For the text-containing cell, return its midpoint in [x, y] coordinate format. 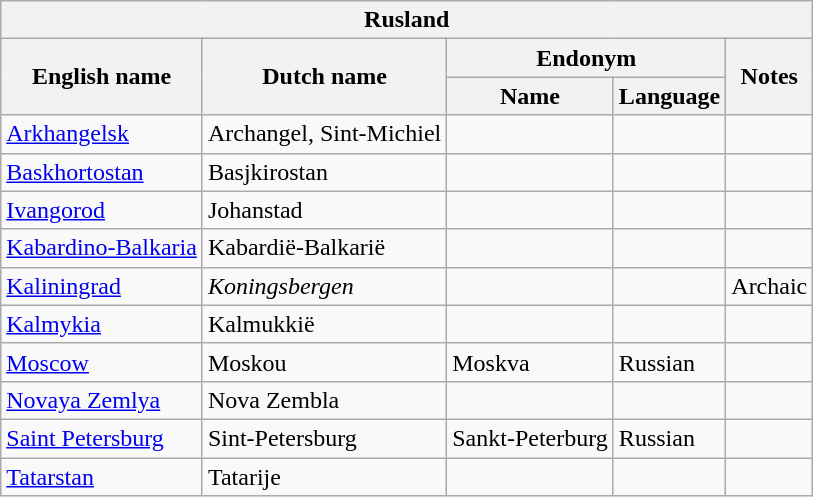
Tatarstan [102, 477]
Sankt-Peterburg [530, 438]
Sint-Petersburg [324, 438]
Baskhortostan [102, 172]
Saint Petersburg [102, 438]
Endonym [586, 58]
Moskou [324, 362]
Kalmukkië [324, 324]
Archangel, Sint-Michiel [324, 134]
Koningsbergen [324, 286]
Notes [770, 77]
Kaliningrad [102, 286]
Novaya Zemlya [102, 400]
Basjkirostan [324, 172]
Archaic [770, 286]
Language [669, 96]
Nova Zembla [324, 400]
Moscow [102, 362]
English name [102, 77]
Dutch name [324, 77]
Johanstad [324, 210]
Kabardino-Balkaria [102, 248]
Name [530, 96]
Moskva [530, 362]
Tatarije [324, 477]
Rusland [407, 20]
Kabardië-Balkarië [324, 248]
Arkhangelsk [102, 134]
Kalmykia [102, 324]
Ivangorod [102, 210]
